Output the [X, Y] coordinate of the center of the cell containing the given text.  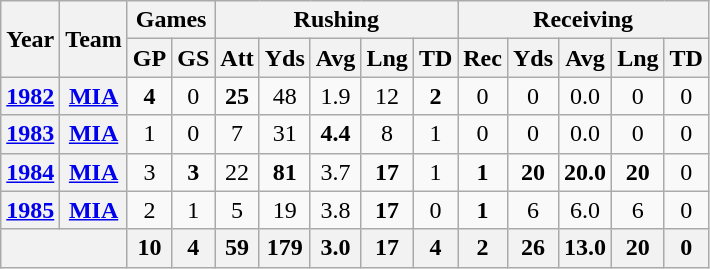
Games [170, 20]
3.7 [336, 172]
3.0 [336, 248]
81 [284, 172]
3.8 [336, 210]
7 [237, 134]
31 [284, 134]
48 [284, 96]
12 [387, 96]
13.0 [586, 248]
179 [284, 248]
10 [149, 248]
20.0 [586, 172]
Year [30, 39]
Team [94, 39]
4.4 [336, 134]
26 [532, 248]
GS [194, 58]
1.9 [336, 96]
1984 [30, 172]
25 [237, 96]
GP [149, 58]
1983 [30, 134]
1985 [30, 210]
Rec [483, 58]
1982 [30, 96]
6.0 [586, 210]
8 [387, 134]
Receiving [584, 20]
22 [237, 172]
19 [284, 210]
59 [237, 248]
5 [237, 210]
Rushing [336, 20]
Att [237, 58]
